Extract the [X, Y] coordinate from the center of the cell holding the provided text.  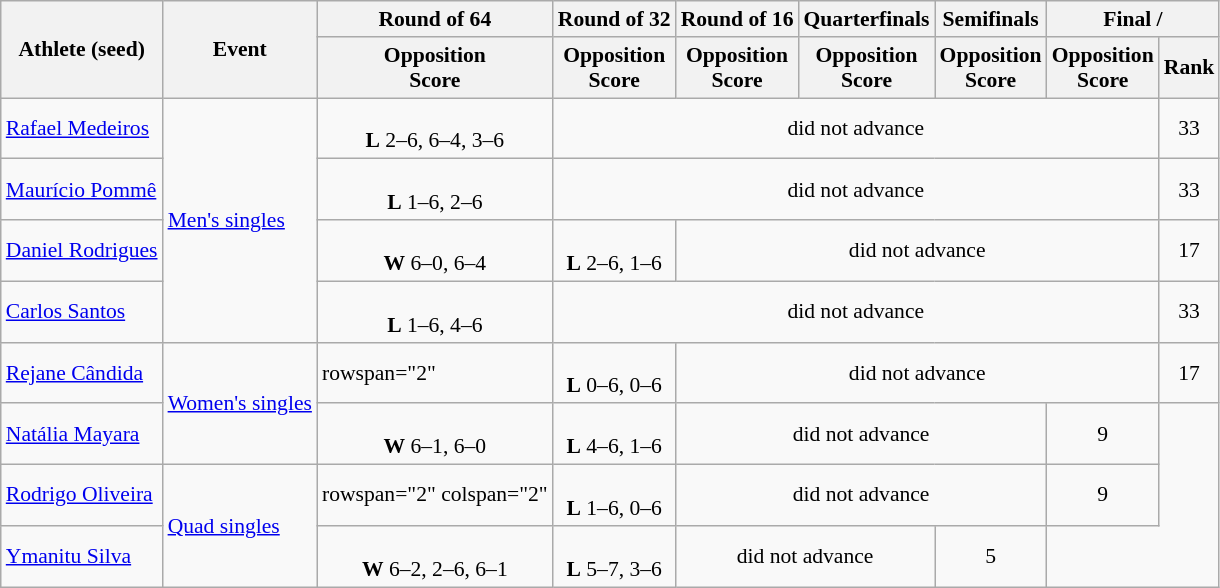
W 6–1, 6–0 [435, 434]
Ymanitu Silva [82, 556]
L 1–6, 4–6 [435, 312]
L 2–6, 6–4, 3–6 [435, 128]
Carlos Santos [82, 312]
5 [991, 556]
L 1–6, 0–6 [614, 496]
Quarterfinals [866, 19]
L 5–7, 3–6 [614, 556]
Round of 64 [435, 19]
Round of 16 [738, 19]
L 4–6, 1–6 [614, 434]
Daniel Rodrigues [82, 250]
Rodrigo Oliveira [82, 496]
Women's singles [240, 403]
W 6–0, 6–4 [435, 250]
Round of 32 [614, 19]
Rafael Medeiros [82, 128]
Natália Mayara [82, 434]
rowspan="2" [435, 372]
Event [240, 50]
rowspan="2" colspan="2" [435, 496]
Maurício Pommê [82, 190]
Final / [1134, 19]
Men's singles [240, 220]
Quad singles [240, 526]
L 1–6, 2–6 [435, 190]
L 0–6, 0–6 [614, 372]
Rejane Cândida [82, 372]
L 2–6, 1–6 [614, 250]
Athlete (seed) [82, 50]
Rank [1190, 68]
Semifinals [991, 19]
W 6–2, 2–6, 6–1 [435, 556]
